From the cell containing the given text, extract its center point as [x, y] coordinate. 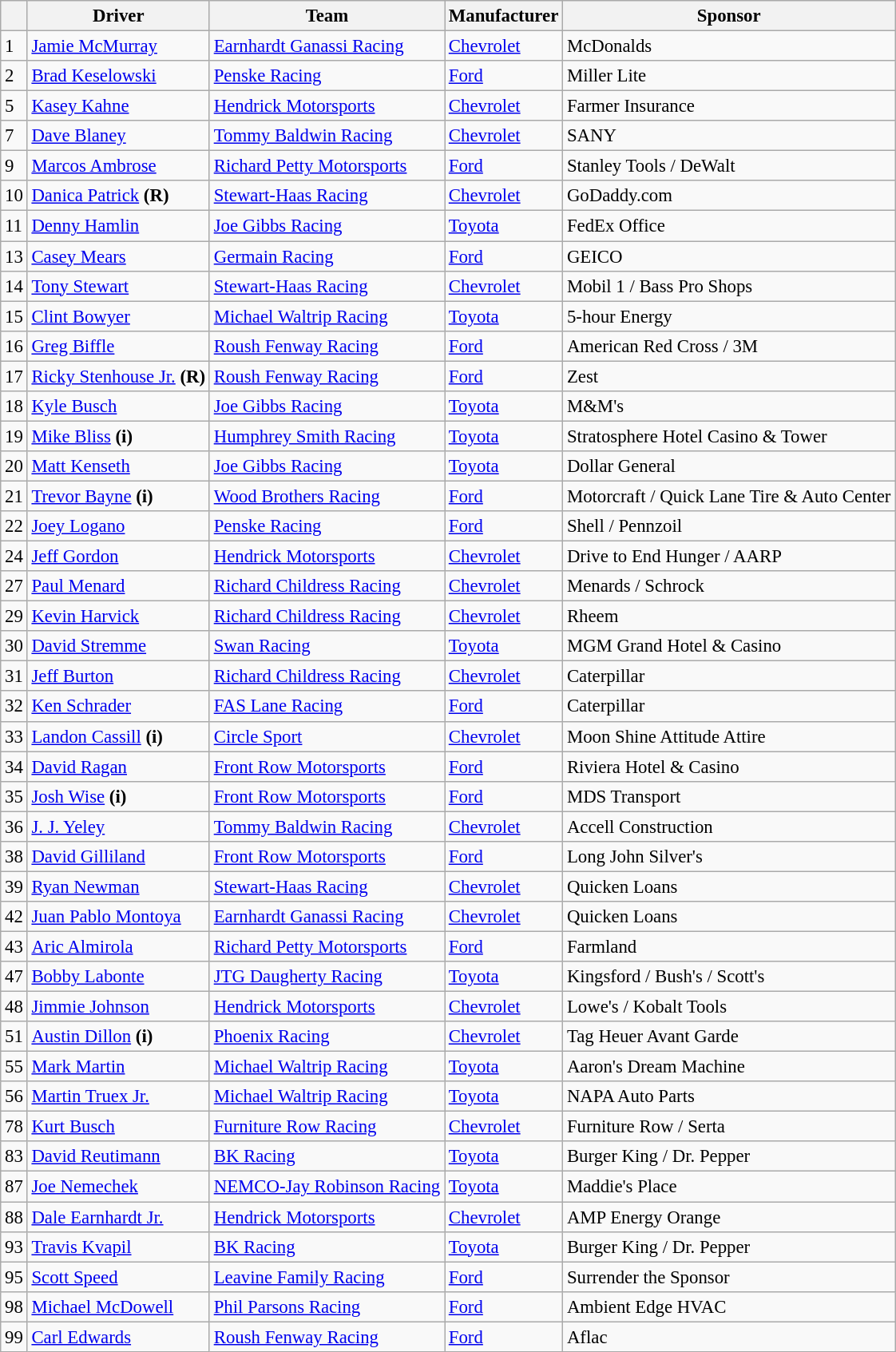
93 [14, 1247]
14 [14, 286]
18 [14, 406]
Greg Biffle [118, 346]
Juan Pablo Montoya [118, 917]
Menards / Schrock [729, 586]
35 [14, 796]
Miller Lite [729, 76]
Brad Keselowski [118, 76]
Jeff Gordon [118, 557]
Phoenix Racing [327, 1037]
99 [14, 1337]
SANY [729, 136]
JTG Daugherty Racing [327, 977]
Humphrey Smith Racing [327, 436]
29 [14, 617]
56 [14, 1096]
Aflac [729, 1337]
Phil Parsons Racing [327, 1306]
48 [14, 1007]
Dave Blaney [118, 136]
Ambient Edge HVAC [729, 1306]
Tag Heuer Avant Garde [729, 1037]
Stanley Tools / DeWalt [729, 166]
David Stremme [118, 646]
42 [14, 917]
Denny Hamlin [118, 226]
Travis Kvapil [118, 1247]
5 [14, 106]
Dollar General [729, 466]
Ryan Newman [118, 886]
13 [14, 256]
5-hour Energy [729, 316]
Austin Dillon (i) [118, 1037]
Tony Stewart [118, 286]
Surrender the Sponsor [729, 1277]
1 [14, 46]
Ricky Stenhouse Jr. (R) [118, 376]
Kevin Harvick [118, 617]
Jamie McMurray [118, 46]
9 [14, 166]
87 [14, 1187]
Farmland [729, 946]
American Red Cross / 3M [729, 346]
Rheem [729, 617]
Mobil 1 / Bass Pro Shops [729, 286]
Scott Speed [118, 1277]
95 [14, 1277]
Leavine Family Racing [327, 1277]
FedEx Office [729, 226]
51 [14, 1037]
Aric Almirola [118, 946]
38 [14, 857]
MDS Transport [729, 796]
83 [14, 1157]
Moon Shine Attitude Attire [729, 736]
Josh Wise (i) [118, 796]
Stratosphere Hotel Casino & Tower [729, 436]
Landon Cassill (i) [118, 736]
27 [14, 586]
David Gilliland [118, 857]
Mark Martin [118, 1067]
16 [14, 346]
98 [14, 1306]
24 [14, 557]
Long John Silver's [729, 857]
Matt Kenseth [118, 466]
20 [14, 466]
36 [14, 827]
Marcos Ambrose [118, 166]
Manufacturer [503, 16]
Riviera Hotel & Casino [729, 767]
Dale Earnhardt Jr. [118, 1217]
78 [14, 1127]
J. J. Yeley [118, 827]
34 [14, 767]
Casey Mears [118, 256]
McDonalds [729, 46]
55 [14, 1067]
Wood Brothers Racing [327, 496]
Joey Logano [118, 526]
Lowe's / Kobalt Tools [729, 1007]
Accell Construction [729, 827]
Shell / Pennzoil [729, 526]
GEICO [729, 256]
Furniture Row / Serta [729, 1127]
Ken Schrader [118, 707]
AMP Energy Orange [729, 1217]
Zest [729, 376]
Bobby Labonte [118, 977]
Mike Bliss (i) [118, 436]
M&M's [729, 406]
43 [14, 946]
Jeff Burton [118, 676]
Sponsor [729, 16]
Aaron's Dream Machine [729, 1067]
Joe Nemechek [118, 1187]
Maddie's Place [729, 1187]
88 [14, 1217]
19 [14, 436]
39 [14, 886]
21 [14, 496]
Paul Menard [118, 586]
MGM Grand Hotel & Casino [729, 646]
11 [14, 226]
Farmer Insurance [729, 106]
Michael McDowell [118, 1306]
30 [14, 646]
Trevor Bayne (i) [118, 496]
NAPA Auto Parts [729, 1096]
FAS Lane Racing [327, 707]
10 [14, 196]
Motorcraft / Quick Lane Tire & Auto Center [729, 496]
Team [327, 16]
David Ragan [118, 767]
Clint Bowyer [118, 316]
Kyle Busch [118, 406]
Furniture Row Racing [327, 1127]
47 [14, 977]
Drive to End Hunger / AARP [729, 557]
Carl Edwards [118, 1337]
Kingsford / Bush's / Scott's [729, 977]
Circle Sport [327, 736]
22 [14, 526]
Germain Racing [327, 256]
NEMCO-Jay Robinson Racing [327, 1187]
33 [14, 736]
Jimmie Johnson [118, 1007]
GoDaddy.com [729, 196]
2 [14, 76]
32 [14, 707]
7 [14, 136]
Driver [118, 16]
31 [14, 676]
Danica Patrick (R) [118, 196]
15 [14, 316]
Kurt Busch [118, 1127]
Swan Racing [327, 646]
Kasey Kahne [118, 106]
17 [14, 376]
Martin Truex Jr. [118, 1096]
David Reutimann [118, 1157]
